Determine the [X, Y] coordinate at the center of the cell enclosing the given text.  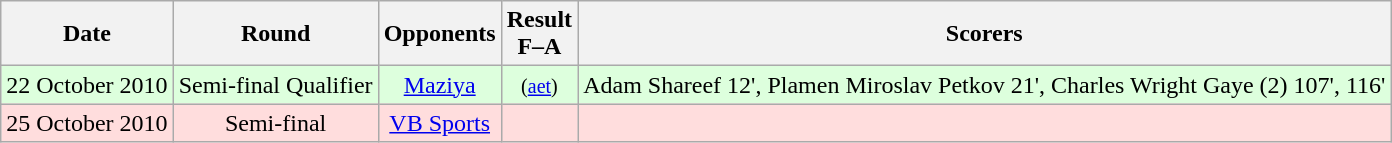
Date [87, 34]
22 October 2010 [87, 85]
(aet) [539, 85]
Adam Shareef 12', Plamen Miroslav Petkov 21', Charles Wright Gaye (2) 107', 116' [984, 85]
Semi-final [276, 123]
Scorers [984, 34]
Round [276, 34]
Maziya [440, 85]
Semi-final Qualifier [276, 85]
25 October 2010 [87, 123]
Opponents [440, 34]
VB Sports [440, 123]
ResultF–A [539, 34]
